Identify which cell holds the provided text, then report its (x, y) central coordinate. 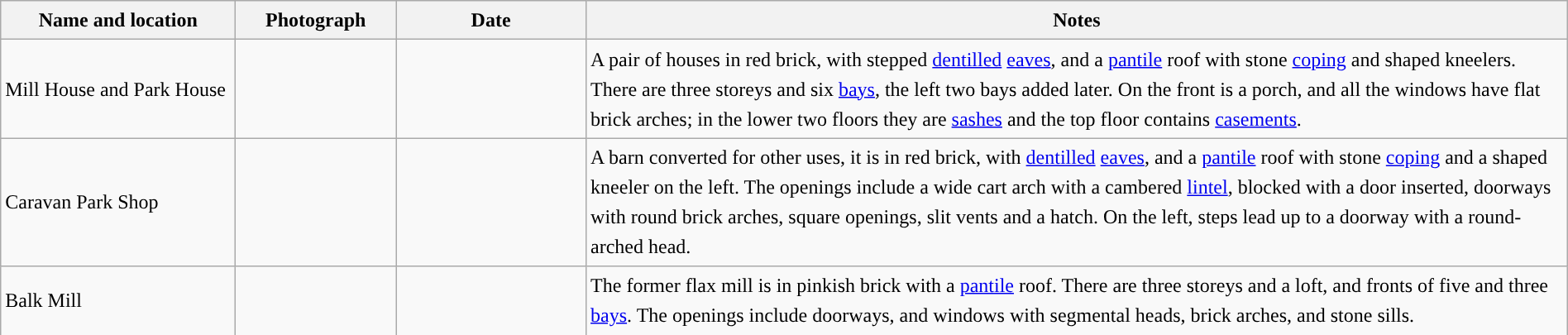
Date (491, 20)
Notes (1077, 20)
Caravan Park Shop (118, 202)
Balk Mill (118, 301)
Mill House and Park House (118, 89)
Name and location (118, 20)
Photograph (316, 20)
